Return the (x, y) coordinate for the center point of the cell that contains the specified text.  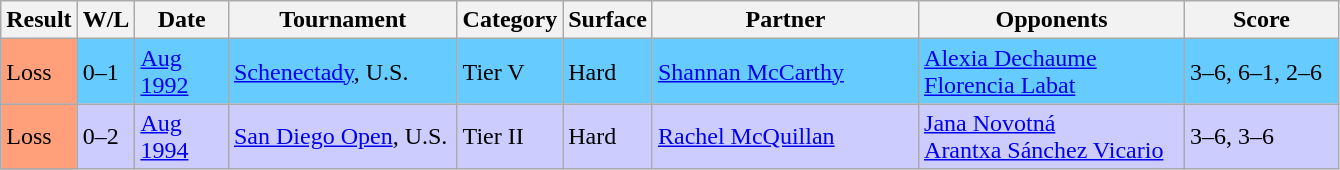
Jana Novotná Arantxa Sánchez Vicario (1052, 136)
0–1 (106, 72)
Surface (608, 20)
Alexia Dechaume Florencia Labat (1052, 72)
Date (182, 20)
Aug 1994 (182, 136)
Category (510, 20)
Tier V (510, 72)
Result (39, 20)
W/L (106, 20)
3–6, 3–6 (1262, 136)
3–6, 6–1, 2–6 (1262, 72)
Partner (785, 20)
Tournament (342, 20)
Aug 1992 (182, 72)
San Diego Open, U.S. (342, 136)
0–2 (106, 136)
Score (1262, 20)
Opponents (1052, 20)
Shannan McCarthy (785, 72)
Tier II (510, 136)
Schenectady, U.S. (342, 72)
Rachel McQuillan (785, 136)
